Identify which cell holds the provided text, then report its (X, Y) central coordinate. 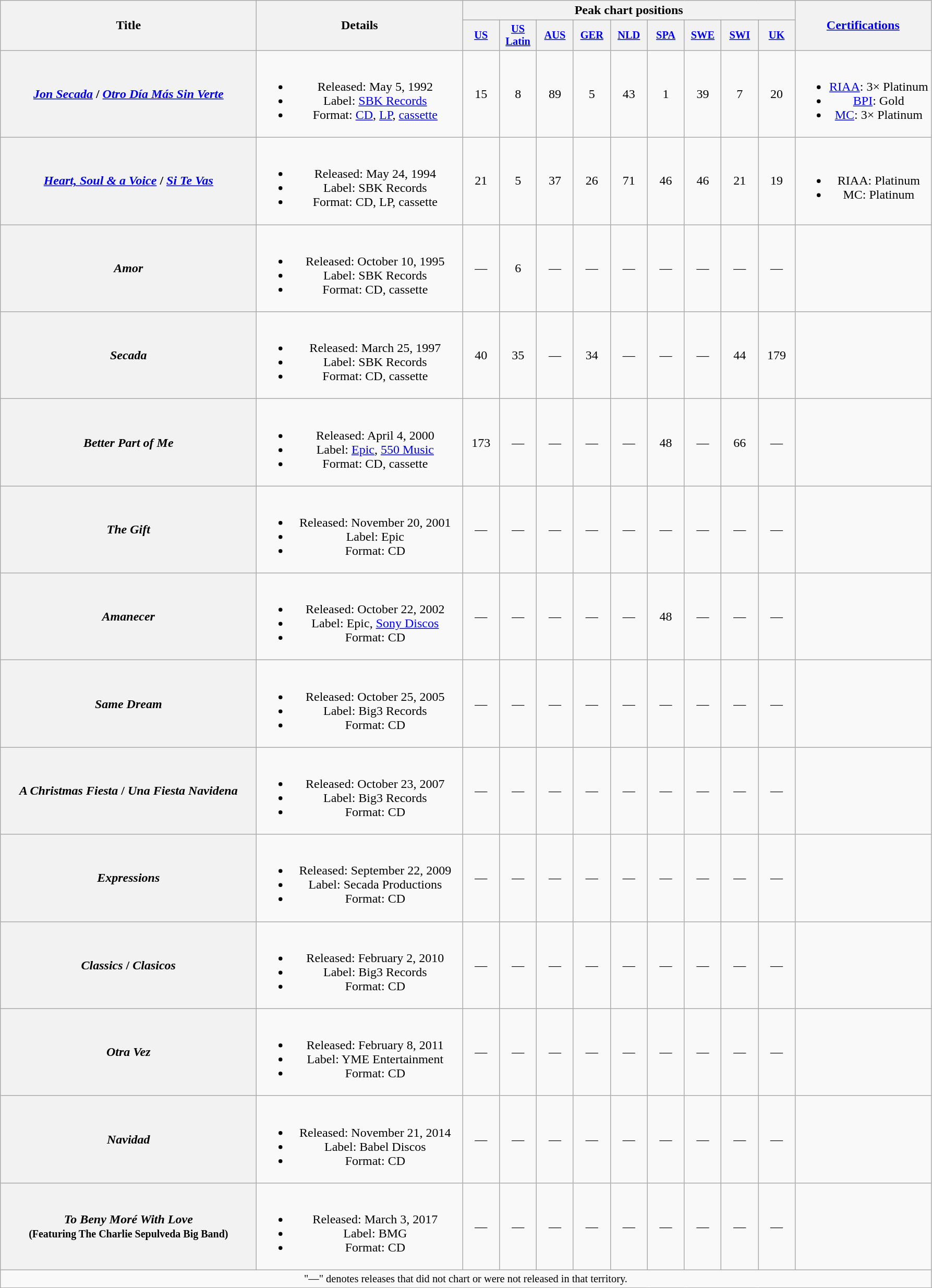
AUS (555, 35)
A Christmas Fiesta / Una Fiesta Navidena (128, 791)
Certifications (864, 26)
39 (703, 94)
89 (555, 94)
15 (481, 94)
Title (128, 26)
Heart, Soul & a Voice / Si Te Vas (128, 181)
40 (481, 356)
Released: October 23, 2007Label: Big3 RecordsFormat: CD (360, 791)
GER (591, 35)
Released: February 8, 2011Label: YME EntertainmentFormat: CD (360, 1052)
19 (777, 181)
Jon Secada / Otro Día Más Sin Verte (128, 94)
Secada (128, 356)
6 (518, 268)
"—" denotes releases that did not chart or were not released in that territory. (466, 1279)
1 (665, 94)
Released: October 25, 2005Label: Big3 RecordsFormat: CD (360, 704)
US (481, 35)
173 (481, 442)
SWE (703, 35)
To Beny Moré With Love(Featuring The Charlie Sepulveda Big Band) (128, 1226)
Released: April 4, 2000Label: Epic, 550 MusicFormat: CD, cassette (360, 442)
RIAA: 3× PlatinumBPI: GoldMC: 3× Platinum (864, 94)
8 (518, 94)
7 (740, 94)
Released: November 21, 2014Label: Babel DiscosFormat: CD (360, 1139)
Otra Vez (128, 1052)
Released: May 24, 1994Label: SBK RecordsFormat: CD, LP, cassette (360, 181)
SWI (740, 35)
Released: May 5, 1992Label: SBK RecordsFormat: CD, LP, cassette (360, 94)
Amanecer (128, 616)
US Latin (518, 35)
Released: March 25, 1997Label: SBK RecordsFormat: CD, cassette (360, 356)
44 (740, 356)
Released: October 22, 2002Label: Epic, Sony DiscosFormat: CD (360, 616)
20 (777, 94)
Peak chart positions (629, 10)
Released: February 2, 2010Label: Big3 RecordsFormat: CD (360, 965)
Classics / Clasicos (128, 965)
The Gift (128, 530)
66 (740, 442)
34 (591, 356)
Same Dream (128, 704)
UK (777, 35)
43 (629, 94)
Released: September 22, 2009Label: Secada ProductionsFormat: CD (360, 878)
Expressions (128, 878)
179 (777, 356)
SPA (665, 35)
RIAA: PlatinumMC: Platinum (864, 181)
35 (518, 356)
Details (360, 26)
Released: November 20, 2001Label: EpicFormat: CD (360, 530)
Navidad (128, 1139)
NLD (629, 35)
Amor (128, 268)
Released: March 3, 2017Label: BMGFormat: CD (360, 1226)
Released: October 10, 1995Label: SBK RecordsFormat: CD, cassette (360, 268)
37 (555, 181)
Better Part of Me (128, 442)
26 (591, 181)
71 (629, 181)
